Identify which cell holds the provided text, then report its [X, Y] central coordinate. 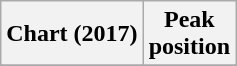
Peakposition [189, 34]
Chart (2017) [72, 34]
